Search for the cell housing the specified text and yield its (X, Y) center coordinate. 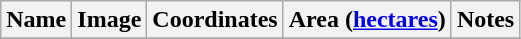
Name (36, 20)
Area (hectares) (367, 20)
Notes (485, 20)
Coordinates (215, 20)
Image (110, 20)
